Return [x, y] of the center of cell containing provided text 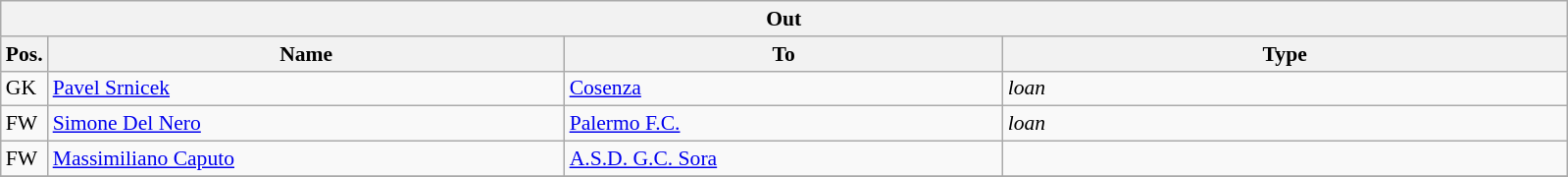
Name [306, 54]
Type [1285, 54]
Pavel Srnicek [306, 88]
Pos. [25, 54]
Massimiliano Caputo [306, 159]
Cosenza [784, 88]
To [784, 54]
A.S.D. G.C. Sora [784, 159]
Out [784, 19]
Simone Del Nero [306, 124]
GK [25, 88]
Palermo F.C. [784, 124]
